Search for the cell housing the specified text and yield its (x, y) center coordinate. 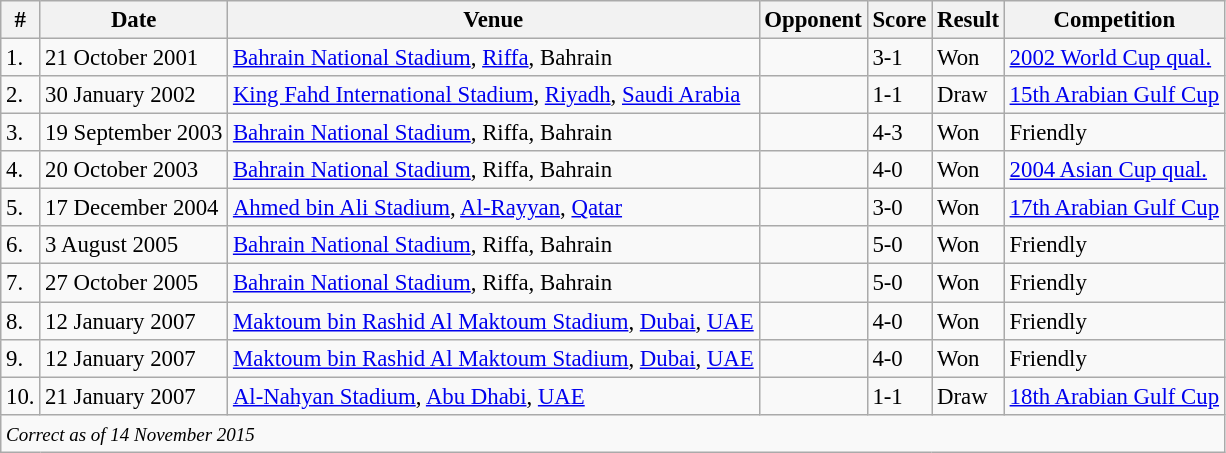
17th Arabian Gulf Cup (1114, 208)
18th Arabian Gulf Cup (1114, 396)
5. (20, 208)
Competition (1114, 20)
6. (20, 245)
8. (20, 321)
Date (134, 20)
Result (968, 20)
3. (20, 133)
20 October 2003 (134, 170)
Score (900, 20)
17 December 2004 (134, 208)
# (20, 20)
Al-Nahyan Stadium, Abu Dhabi, UAE (494, 396)
King Fahd International Stadium, Riyadh, Saudi Arabia (494, 95)
4. (20, 170)
Correct as of 14 November 2015 (613, 433)
2. (20, 95)
10. (20, 396)
19 September 2003 (134, 133)
21 October 2001 (134, 58)
2004 Asian Cup qual. (1114, 170)
15th Arabian Gulf Cup (1114, 95)
7. (20, 283)
3-1 (900, 58)
3-0 (900, 208)
4-3 (900, 133)
9. (20, 358)
Ahmed bin Ali Stadium, Al-Rayyan, Qatar (494, 208)
Venue (494, 20)
Opponent (813, 20)
27 October 2005 (134, 283)
2002 World Cup qual. (1114, 58)
21 January 2007 (134, 396)
30 January 2002 (134, 95)
3 August 2005 (134, 245)
1. (20, 58)
